Provide the [x, y] coordinate of the cell's center where the given text is located.  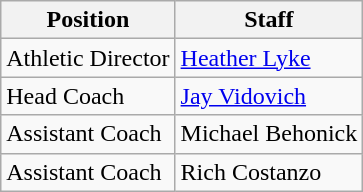
Jay Vidovich [269, 96]
Michael Behonick [269, 134]
Athletic Director [88, 58]
Position [88, 20]
Head Coach [88, 96]
Heather Lyke [269, 58]
Staff [269, 20]
Rich Costanzo [269, 172]
